Find where the given text appears and provide that cell's center as (X, Y) coordinate. 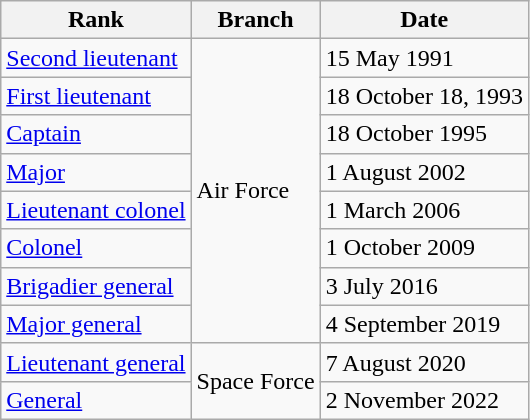
First lieutenant (96, 96)
Lieutenant general (96, 362)
Major (96, 172)
1 March 2006 (424, 210)
18 October 18, 1993 (424, 96)
Date (424, 20)
Captain (96, 134)
7 August 2020 (424, 362)
Second lieutenant (96, 58)
Branch (256, 20)
Air Force (256, 191)
Major general (96, 324)
Rank (96, 20)
Space Force (256, 381)
3 July 2016 (424, 286)
18 October 1995 (424, 134)
2 November 2022 (424, 400)
Brigadier general (96, 286)
Lieutenant colonel (96, 210)
General (96, 400)
1 October 2009 (424, 248)
15 May 1991 (424, 58)
Colonel (96, 248)
1 August 2002 (424, 172)
4 September 2019 (424, 324)
